Find where the given text appears and provide that cell's center as (x, y) coordinate. 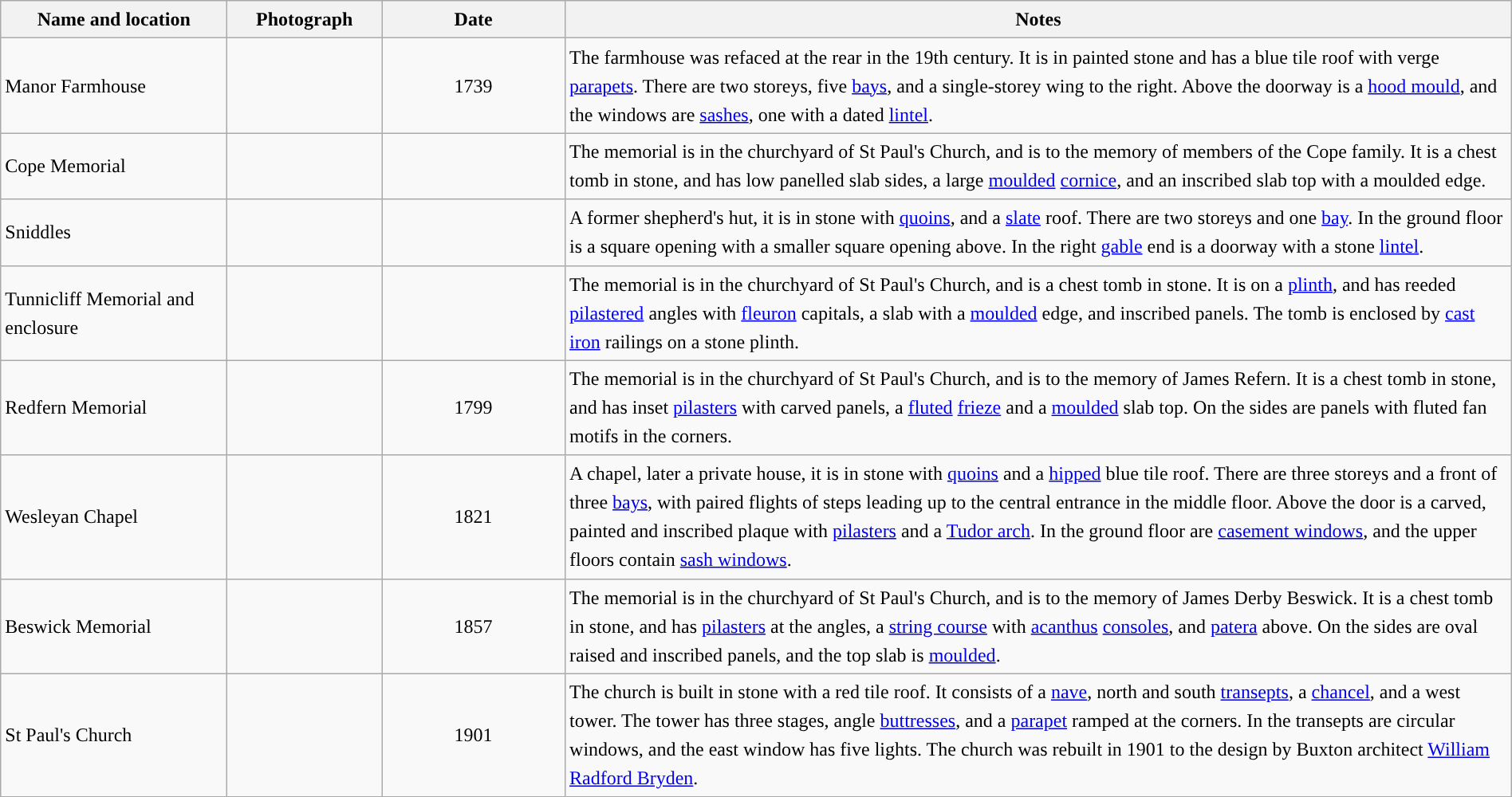
1901 (474, 735)
Date (474, 19)
Name and location (114, 19)
Redfern Memorial (114, 408)
Beswick Memorial (114, 626)
Photograph (305, 19)
1799 (474, 408)
Manor Farmhouse (114, 86)
Tunnicliff Memorial and enclosure (114, 312)
1739 (474, 86)
Notes (1038, 19)
St Paul's Church (114, 735)
1821 (474, 516)
Sniddles (114, 233)
Wesleyan Chapel (114, 516)
1857 (474, 626)
Cope Memorial (114, 166)
